Identify which cell holds the provided text, then report its [X, Y] central coordinate. 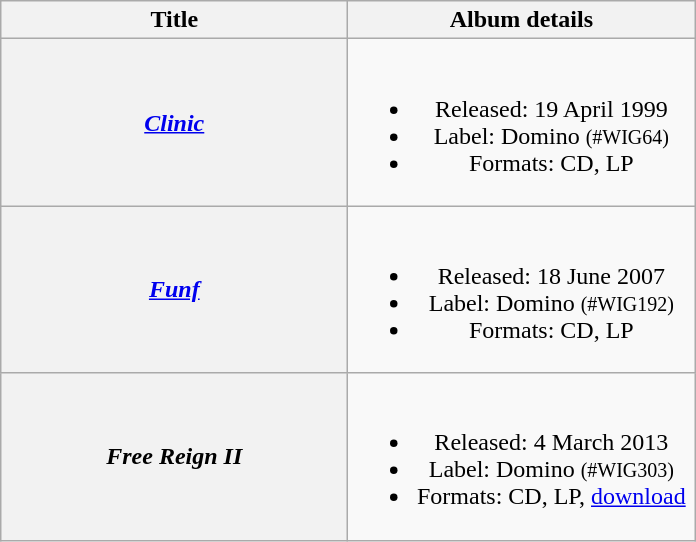
Album details [522, 20]
Funf [174, 290]
Released: 18 June 2007Label: Domino (#WIG192)Formats: CD, LP [522, 290]
Title [174, 20]
Free Reign II [174, 456]
Released: 19 April 1999Label: Domino (#WIG64)Formats: CD, LP [522, 122]
Released: 4 March 2013Label: Domino (#WIG303)Formats: CD, LP, download [522, 456]
Clinic [174, 122]
